Pinpoint the cell where the given text exists, returning its [x, y] midpoint coordinate. 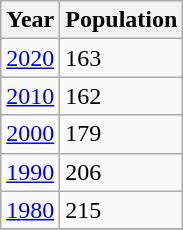
1980 [30, 210]
1990 [30, 172]
2020 [30, 58]
162 [122, 96]
Year [30, 20]
215 [122, 210]
2010 [30, 96]
179 [122, 134]
Population [122, 20]
163 [122, 58]
2000 [30, 134]
206 [122, 172]
